From the cell containing the given text, extract its center point as [X, Y] coordinate. 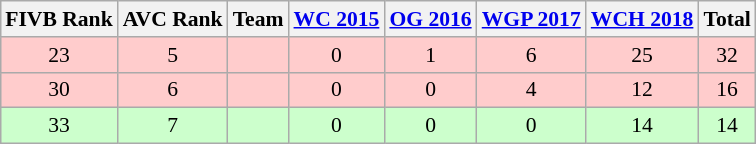
5 [173, 55]
33 [58, 126]
Team [258, 19]
12 [642, 90]
OG 2016 [430, 19]
WCH 2018 [642, 19]
23 [58, 55]
FIVB Rank [58, 19]
WGP 2017 [532, 19]
1 [430, 55]
30 [58, 90]
AVC Rank [173, 19]
Total [726, 19]
16 [726, 90]
32 [726, 55]
7 [173, 126]
25 [642, 55]
4 [532, 90]
WC 2015 [337, 19]
